Find where the given text appears and provide that cell's center as (x, y) coordinate. 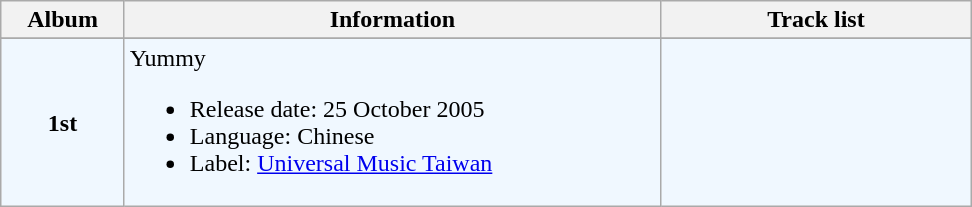
Album (63, 20)
YummyRelease date: 25 October 2005Language: ChineseLabel: Universal Music Taiwan (392, 122)
Information (392, 20)
Track list (816, 20)
1st (63, 122)
